Find where the given text appears and provide that cell's center as [x, y] coordinate. 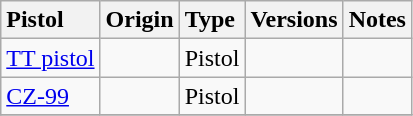
CZ-99 [50, 96]
Origin [140, 20]
Notes [377, 20]
Type [212, 20]
TT pistol [50, 58]
Versions [294, 20]
